Return [X, Y] of the center of cell containing provided text 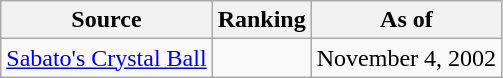
Ranking [262, 20]
Source [106, 20]
November 4, 2002 [406, 58]
As of [406, 20]
Sabato's Crystal Ball [106, 58]
